Output the [x, y] coordinate of the center of the cell containing the given text.  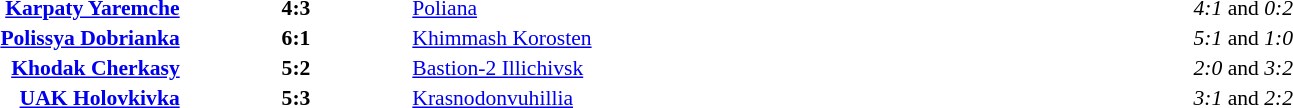
5:2 [296, 68]
6:1 [296, 38]
Khimmash Korosten [600, 38]
Bastion-2 Illichivsk [600, 68]
